Scan for the cell matching the given text and deliver its (X, Y) coordinate at center. 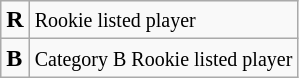
B (15, 58)
Category B Rookie listed player (164, 58)
R (15, 20)
Rookie listed player (164, 20)
